Pinpoint the cell where the given text exists, returning its [x, y] midpoint coordinate. 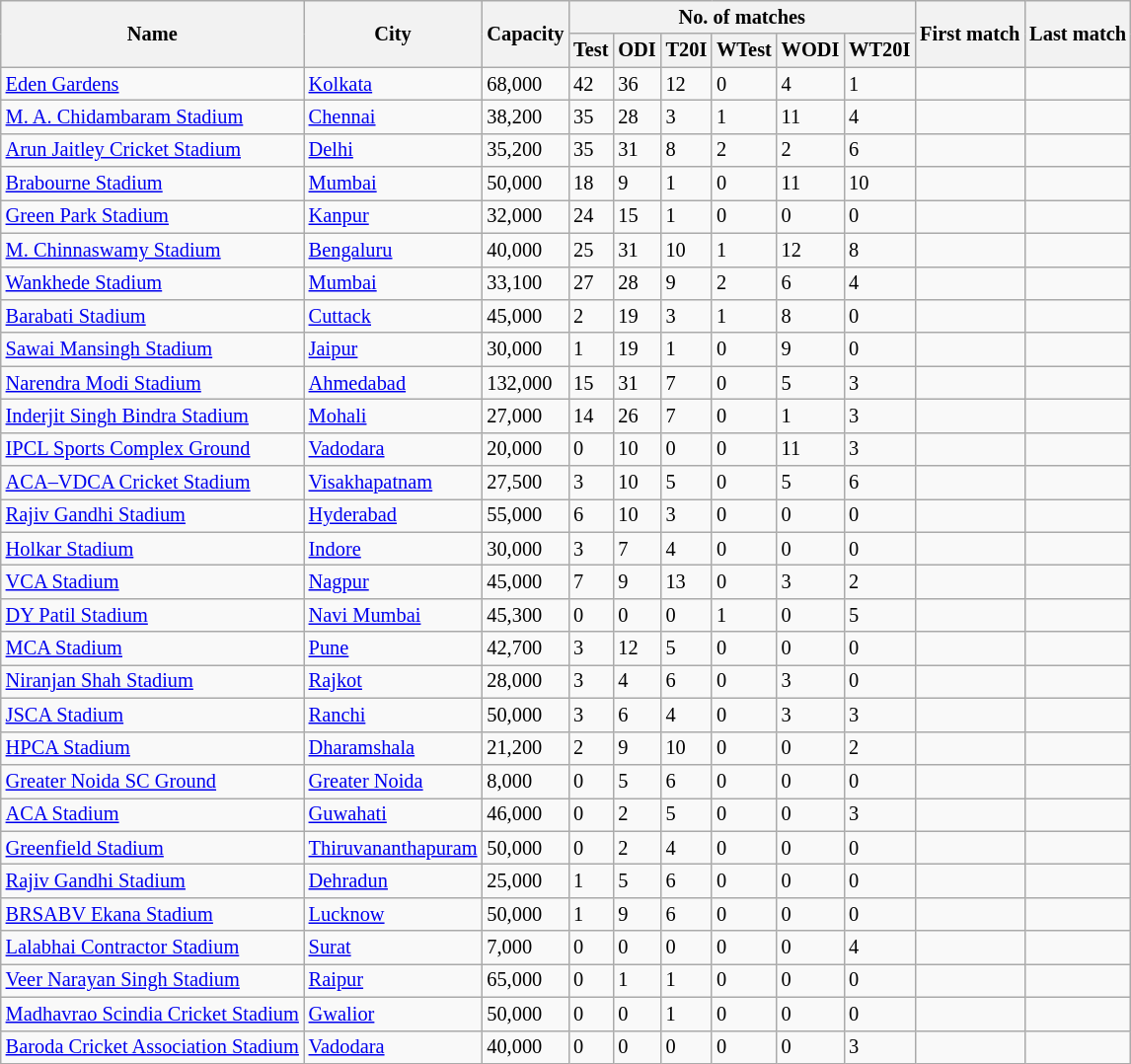
Barabati Stadium [152, 316]
27 [590, 283]
Visakhapatnam [393, 483]
42 [590, 84]
Dharamshala [393, 748]
25 [590, 250]
Indore [393, 549]
20,000 [525, 449]
Thiruvananthapuram [393, 848]
Pune [393, 648]
Bengaluru [393, 250]
Green Park Stadium [152, 216]
Gwalior [393, 1014]
65,000 [525, 980]
M. Chinnaswamy Stadium [152, 250]
38,200 [525, 116]
Narendra Modi Stadium [152, 383]
Lucknow [393, 914]
BRSABV Ekana Stadium [152, 914]
WT20I [879, 50]
32,000 [525, 216]
42,700 [525, 648]
Name [152, 34]
MCA Stadium [152, 648]
Hyderabad [393, 515]
Holkar Stadium [152, 549]
46,000 [525, 814]
DY Patil Stadium [152, 615]
14 [590, 416]
7,000 [525, 948]
Test [590, 50]
Baroda Cricket Association Stadium [152, 1047]
24 [590, 216]
28,000 [525, 681]
35,200 [525, 150]
27,000 [525, 416]
21,200 [525, 748]
132,000 [525, 383]
Nagpur [393, 581]
25,000 [525, 880]
55,000 [525, 515]
Navi Mumbai [393, 615]
Arun Jaitley Cricket Stadium [152, 150]
Mohali [393, 416]
Ranchi [393, 715]
Madhavrao Scindia Cricket Stadium [152, 1014]
Kolkata [393, 84]
No. of matches [742, 17]
Eden Gardens [152, 84]
HPCA Stadium [152, 748]
Greater Noida [393, 781]
26 [637, 416]
Guwahati [393, 814]
Greenfield Stadium [152, 848]
18 [590, 184]
Brabourne Stadium [152, 184]
Niranjan Shah Stadium [152, 681]
Last match [1078, 34]
Ahmedabad [393, 383]
Lalabhai Contractor Stadium [152, 948]
First match [969, 34]
Dehradun [393, 880]
Kanpur [393, 216]
WODI [811, 50]
M. A. Chidambaram Stadium [152, 116]
Jaipur [393, 349]
Inderjit Singh Bindra Stadium [152, 416]
VCA Stadium [152, 581]
Veer Narayan Singh Stadium [152, 980]
36 [637, 84]
13 [687, 581]
Capacity [525, 34]
Wankhede Stadium [152, 283]
33,100 [525, 283]
68,000 [525, 84]
JSCA Stadium [152, 715]
Greater Noida SC Ground [152, 781]
Chennai [393, 116]
Sawai Mansingh Stadium [152, 349]
27,500 [525, 483]
WTest [744, 50]
Delhi [393, 150]
ACA Stadium [152, 814]
Raipur [393, 980]
45,300 [525, 615]
Rajkot [393, 681]
T20I [687, 50]
IPCL Sports Complex Ground [152, 449]
ACA–VDCA Cricket Stadium [152, 483]
8,000 [525, 781]
Cuttack [393, 316]
Surat [393, 948]
ODI [637, 50]
City [393, 34]
